From the cell containing the given text, extract its center point as [X, Y] coordinate. 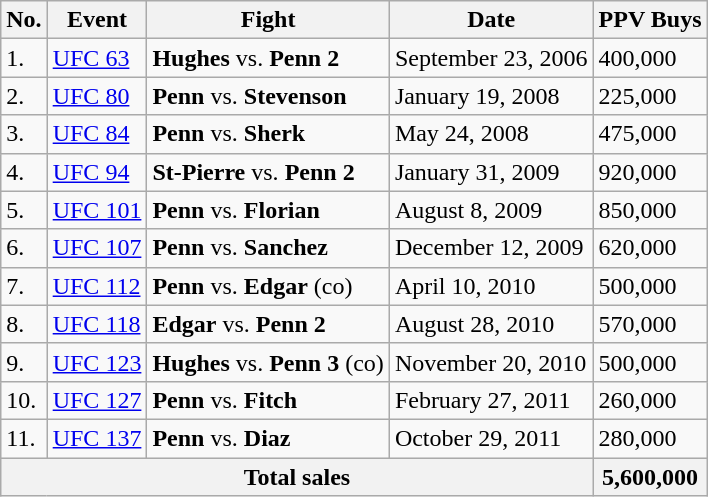
September 23, 2006 [491, 58]
January 19, 2008 [491, 96]
UFC 123 [97, 362]
UFC 63 [97, 58]
Hughes vs. Penn 3 (co) [268, 362]
UFC 137 [97, 438]
St-Pierre vs. Penn 2 [268, 172]
UFC 127 [97, 400]
11. [24, 438]
No. [24, 20]
UFC 84 [97, 134]
4. [24, 172]
10. [24, 400]
5. [24, 210]
February 27, 2011 [491, 400]
570,000 [650, 324]
UFC 101 [97, 210]
Penn vs. Stevenson [268, 96]
225,000 [650, 96]
620,000 [650, 248]
PPV Buys [650, 20]
November 20, 2010 [491, 362]
August 8, 2009 [491, 210]
UFC 112 [97, 286]
UFC 94 [97, 172]
January 31, 2009 [491, 172]
Penn vs. Diaz [268, 438]
280,000 [650, 438]
October 29, 2011 [491, 438]
Penn vs. Edgar (co) [268, 286]
5,600,000 [650, 477]
Event [97, 20]
9. [24, 362]
Penn vs. Florian [268, 210]
Penn vs. Fitch [268, 400]
UFC 80 [97, 96]
August 28, 2010 [491, 324]
Fight [268, 20]
260,000 [650, 400]
UFC 107 [97, 248]
April 10, 2010 [491, 286]
Edgar vs. Penn 2 [268, 324]
UFC 118 [97, 324]
475,000 [650, 134]
1. [24, 58]
920,000 [650, 172]
Penn vs. Sherk [268, 134]
Hughes vs. Penn 2 [268, 58]
400,000 [650, 58]
2. [24, 96]
Penn vs. Sanchez [268, 248]
8. [24, 324]
December 12, 2009 [491, 248]
May 24, 2008 [491, 134]
Total sales [297, 477]
3. [24, 134]
Date [491, 20]
7. [24, 286]
6. [24, 248]
850,000 [650, 210]
